Pinpoint the cell where the given text exists, returning its [X, Y] midpoint coordinate. 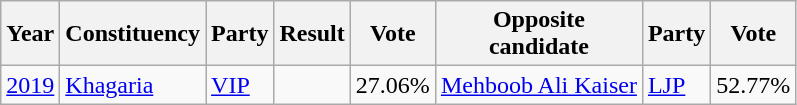
Constituency [133, 34]
LJP [676, 85]
Oppositecandidate [538, 34]
Year [30, 34]
27.06% [392, 85]
VIP [240, 85]
2019 [30, 85]
52.77% [754, 85]
Mehboob Ali Kaiser [538, 85]
Khagaria [133, 85]
Result [312, 34]
